Locate the cell with the specified text and output its [x, y] center coordinate. 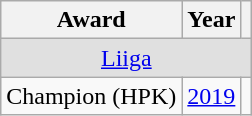
Champion (HPK) [92, 96]
Liiga [126, 58]
Award [92, 20]
2019 [212, 96]
Year [212, 20]
